Extract the (x, y) coordinate from the center of the cell holding the provided text.  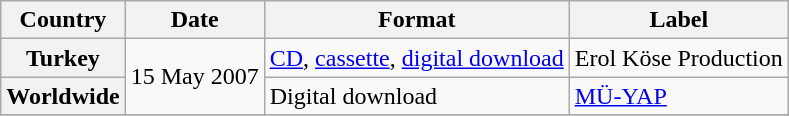
Date (194, 20)
Digital download (416, 96)
Format (416, 20)
Label (678, 20)
Turkey (63, 58)
CD, cassette, digital download (416, 58)
Country (63, 20)
Worldwide (63, 96)
MÜ-YAP (678, 96)
15 May 2007 (194, 77)
Erol Köse Production (678, 58)
